Find where the given text appears and provide that cell's center as (X, Y) coordinate. 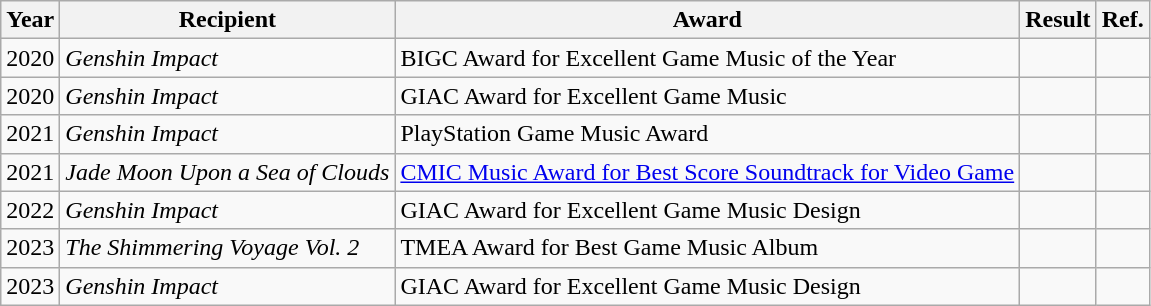
Jade Moon Upon a Sea of Clouds (228, 172)
Result (1058, 20)
PlayStation Game Music Award (708, 134)
TMEA Award for Best Game Music Album (708, 248)
CMIC Music Award for Best Score Soundtrack for Video Game (708, 172)
The Shimmering Voyage Vol. 2 (228, 248)
Year (30, 20)
Recipient (228, 20)
Award (708, 20)
BIGC Award for Excellent Game Music of the Year (708, 58)
GIAC Award for Excellent Game Music (708, 96)
Ref. (1122, 20)
2022 (30, 210)
